Search for the cell housing the specified text and yield its (x, y) center coordinate. 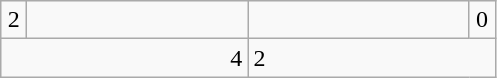
0 (482, 20)
4 (124, 58)
